Determine the [X, Y] coordinate at the center of the cell enclosing the given text.  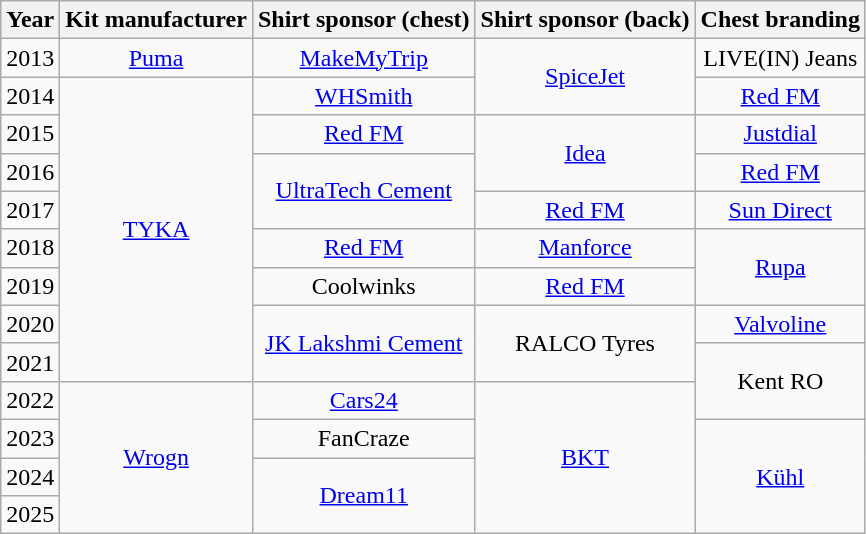
2015 [30, 134]
FanCraze [364, 438]
Kühl [780, 476]
Puma [156, 58]
2025 [30, 515]
2021 [30, 362]
Shirt sponsor (back) [585, 20]
LIVE(IN) Jeans [780, 58]
2018 [30, 248]
UltraTech Cement [364, 191]
2016 [30, 172]
SpiceJet [585, 77]
Shirt sponsor (chest) [364, 20]
Chest branding [780, 20]
Cars24 [364, 400]
2022 [30, 400]
2019 [30, 286]
Justdial [780, 134]
Rupa [780, 267]
2013 [30, 58]
2014 [30, 96]
WHSmith [364, 96]
Year [30, 20]
2020 [30, 324]
Manforce [585, 248]
Kit manufacturer [156, 20]
2023 [30, 438]
2017 [30, 210]
Sun Direct [780, 210]
Idea [585, 153]
Coolwinks [364, 286]
BKT [585, 457]
Dream11 [364, 496]
JK Lakshmi Cement [364, 343]
TYKA [156, 229]
2024 [30, 477]
MakeMyTrip [364, 58]
RALCO Tyres [585, 343]
Wrogn [156, 457]
Kent RO [780, 381]
Valvoline [780, 324]
